Extract the (x, y) coordinate from the center of the cell holding the provided text.  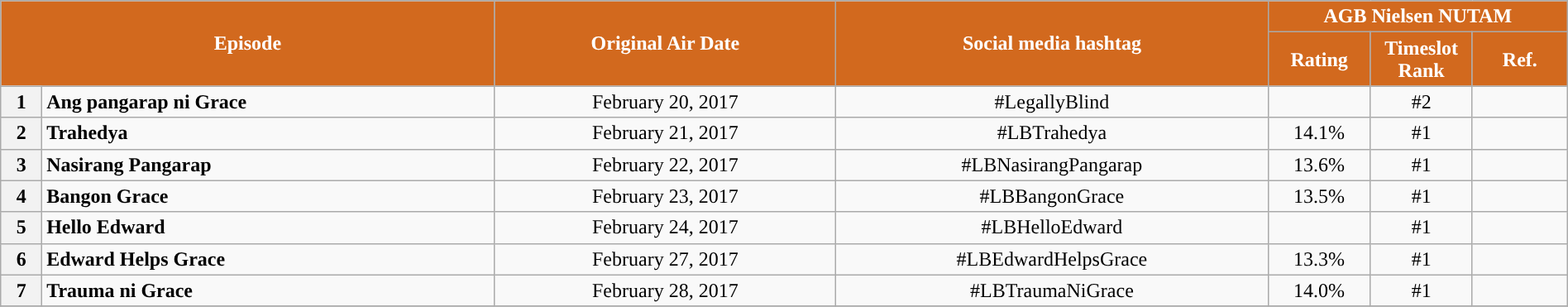
Rating (1319, 60)
February 27, 2017 (665, 259)
#LBBangonGrace (1052, 196)
Social media hashtag (1052, 43)
13.3% (1319, 259)
Ang pangarap ni Grace (269, 102)
Bangon Grace (269, 196)
6 (22, 259)
Original Air Date (665, 43)
AGB Nielsen NUTAM (1417, 17)
13.5% (1319, 196)
13.6% (1319, 165)
February 20, 2017 (665, 102)
#LBTrahedya (1052, 133)
Edward Helps Grace (269, 259)
1 (22, 102)
5 (22, 228)
#2 (1422, 102)
February 21, 2017 (665, 133)
February 28, 2017 (665, 290)
4 (22, 196)
#LBNasirangPangarap (1052, 165)
#LBEdwardHelpsGrace (1052, 259)
Ref. (1520, 60)
February 23, 2017 (665, 196)
#LBTraumaNiGrace (1052, 290)
#LBHelloEdward (1052, 228)
Hello Edward (269, 228)
Episode (248, 43)
Trahedya (269, 133)
14.0% (1319, 290)
#LegallyBlind (1052, 102)
Trauma ni Grace (269, 290)
2 (22, 133)
February 22, 2017 (665, 165)
TimeslotRank (1422, 60)
Nasirang Pangarap (269, 165)
3 (22, 165)
February 24, 2017 (665, 228)
14.1% (1319, 133)
7 (22, 290)
